From the cell containing the given text, extract its center point as [x, y] coordinate. 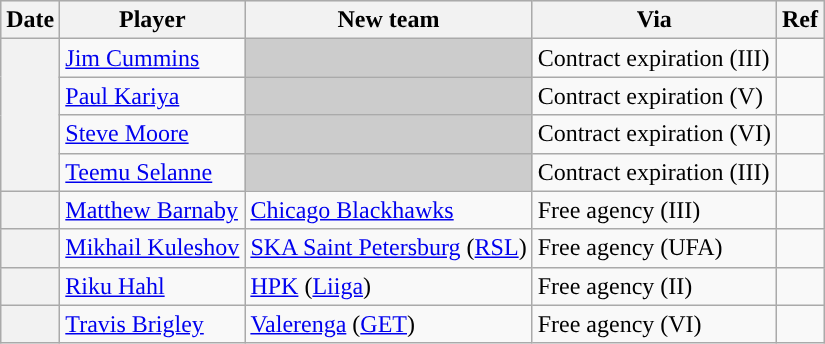
Paul Kariya [152, 96]
Riku Hahl [152, 286]
Mikhail Kuleshov [152, 248]
HPK (Liiga) [388, 286]
Free agency (II) [654, 286]
SKA Saint Petersburg (RSL) [388, 248]
Free agency (VI) [654, 324]
Valerenga (GET) [388, 324]
New team [388, 20]
Via [654, 20]
Player [152, 20]
Teemu Selanne [152, 172]
Matthew Barnaby [152, 210]
Date [30, 20]
Contract expiration (V) [654, 96]
Travis Brigley [152, 324]
Free agency (UFA) [654, 248]
Steve Moore [152, 134]
Free agency (III) [654, 210]
Jim Cummins [152, 58]
Contract expiration (VI) [654, 134]
Ref [800, 20]
Chicago Blackhawks [388, 210]
